Locate the cell with the specified text and output its (x, y) center coordinate. 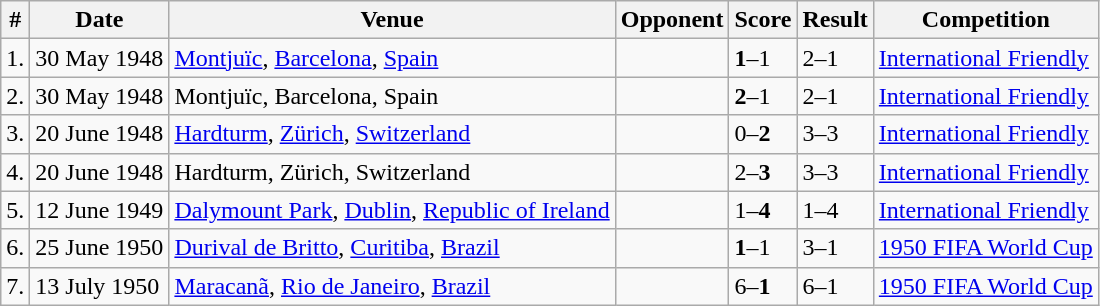
13 July 1950 (100, 286)
Venue (392, 20)
Date (100, 20)
7. (16, 286)
12 June 1949 (100, 210)
2. (16, 96)
Durival de Britto, Curitiba, Brazil (392, 248)
Result (835, 20)
Maracanã, Rio de Janeiro, Brazil (392, 286)
3–1 (835, 248)
# (16, 20)
6. (16, 248)
0–2 (763, 134)
5. (16, 210)
Dalymount Park, Dublin, Republic of Ireland (392, 210)
3. (16, 134)
Score (763, 20)
Competition (986, 20)
4. (16, 172)
1. (16, 58)
25 June 1950 (100, 248)
Opponent (672, 20)
2–3 (763, 172)
